Locate the cell with the specified text and output its (X, Y) center coordinate. 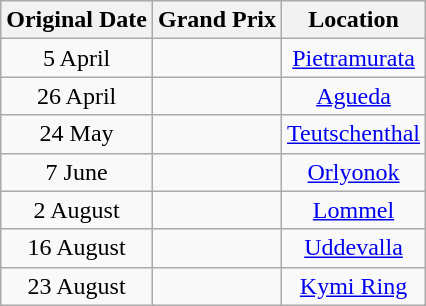
Uddevalla (354, 248)
5 April (77, 58)
24 May (77, 134)
Original Date (77, 20)
Teutschenthal (354, 134)
23 August (77, 286)
Lommel (354, 210)
Orlyonok (354, 172)
26 April (77, 96)
Location (354, 20)
Pietramurata (354, 58)
Grand Prix (216, 20)
7 June (77, 172)
16 August (77, 248)
2 August (77, 210)
Kymi Ring (354, 286)
Agueda (354, 96)
